Scan for the cell matching the given text and deliver its (x, y) coordinate at center. 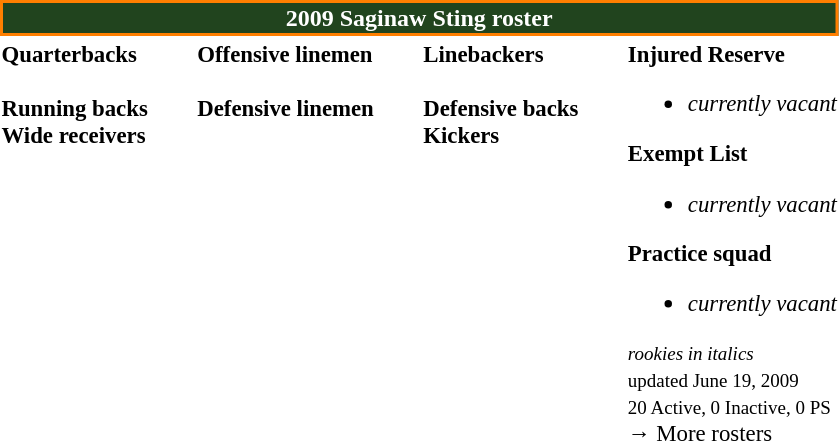
2009 Saginaw Sting roster (419, 18)
